For the text-containing cell, return its midpoint in [X, Y] coordinate format. 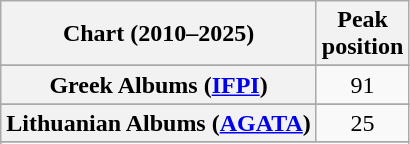
91 [362, 85]
Chart (2010–2025) [159, 34]
Greek Albums (IFPI) [159, 85]
Peakposition [362, 34]
25 [362, 123]
Lithuanian Albums (AGATA) [159, 123]
